Extract the [x, y] coordinate from the center of the cell holding the provided text.  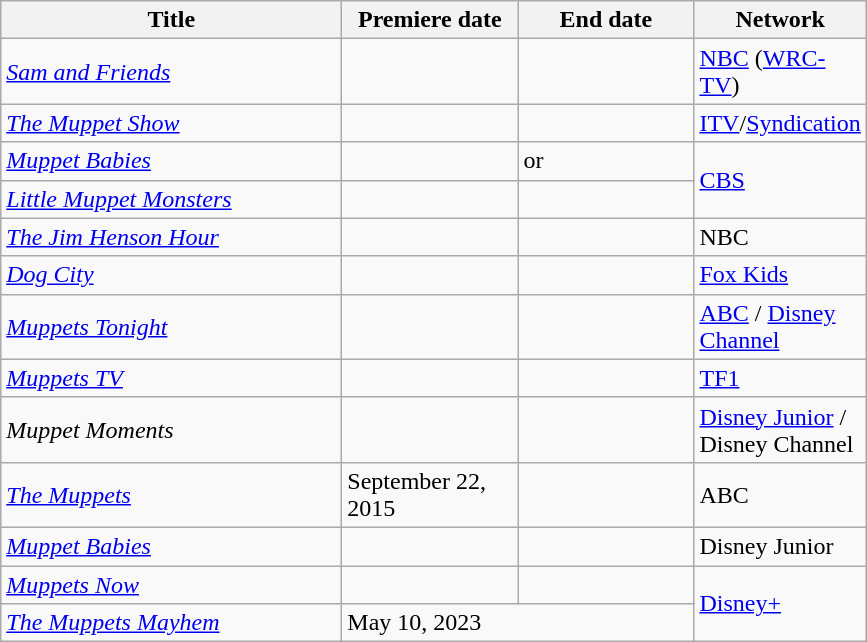
Title [172, 20]
Dog City [172, 275]
or [606, 161]
May 10, 2023 [518, 623]
ITV/Syndication [780, 123]
Muppets TV [172, 378]
The Jim Henson Hour [172, 237]
Little Muppet Monsters [172, 199]
Muppet Moments [172, 430]
NBC (WRC-TV) [780, 72]
ABC / Disney Channel [780, 326]
Disney Junior / Disney Channel [780, 430]
Fox Kids [780, 275]
Muppets Now [172, 585]
Premiere date [430, 20]
ABC [780, 494]
CBS [780, 180]
The Muppet Show [172, 123]
Muppets Tonight [172, 326]
Sam and Friends [172, 72]
September 22, 2015 [430, 494]
The Muppets Mayhem [172, 623]
Disney Junior [780, 546]
NBC [780, 237]
Disney+ [780, 604]
End date [606, 20]
TF1 [780, 378]
The Muppets [172, 494]
Network [780, 20]
